Pinpoint the cell where the given text exists, returning its [x, y] midpoint coordinate. 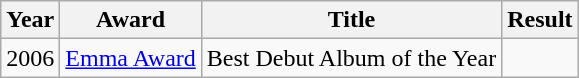
2006 [30, 58]
Award [130, 20]
Title [351, 20]
Emma Award [130, 58]
Best Debut Album of the Year [351, 58]
Year [30, 20]
Result [540, 20]
